Return the (X, Y) coordinate for the center point of the cell that contains the specified text.  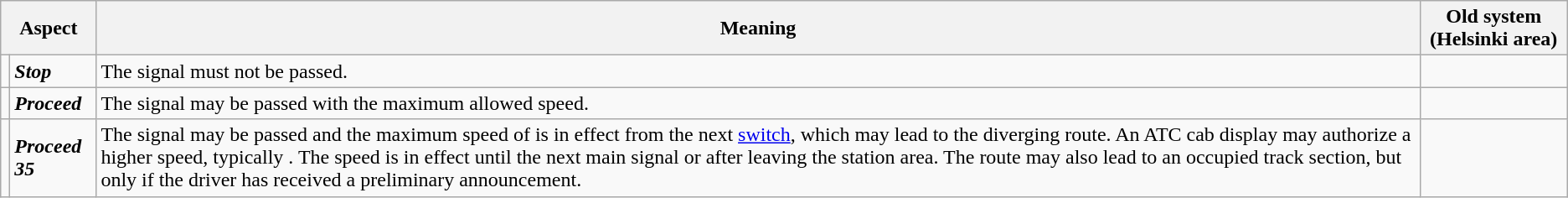
Aspect (49, 29)
Old system (Helsinki area) (1493, 29)
Proceed 35 (54, 158)
Stop (54, 71)
Meaning (758, 29)
The signal may be passed with the maximum allowed speed. (758, 103)
Proceed (54, 103)
The signal must not be passed. (758, 71)
